Provide the (X, Y) coordinate of the cell's center where the given text is located.  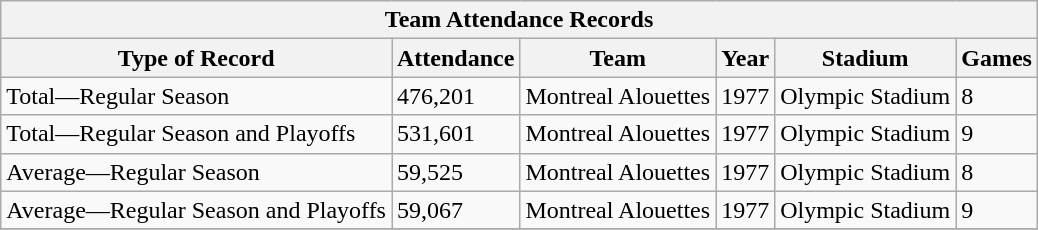
Type of Record (196, 58)
Games (997, 58)
Year (746, 58)
Average—Regular Season and Playoffs (196, 210)
476,201 (456, 96)
Total—Regular Season (196, 96)
Total—Regular Season and Playoffs (196, 134)
Stadium (866, 58)
Team (618, 58)
59,525 (456, 172)
531,601 (456, 134)
59,067 (456, 210)
Attendance (456, 58)
Average—Regular Season (196, 172)
Team Attendance Records (520, 20)
